Return the [X, Y] coordinate for the center point of the cell that contains the specified text.  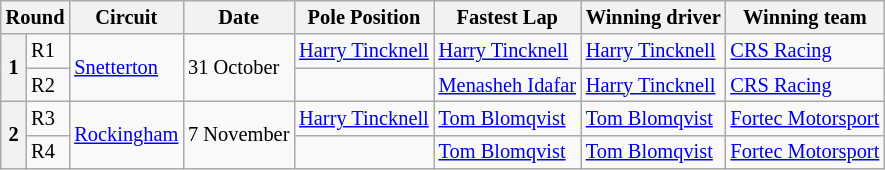
Menasheh Idafar [508, 85]
Circuit [126, 17]
R4 [48, 152]
Pole Position [364, 17]
Date [238, 17]
Winning team [806, 17]
R2 [48, 85]
Fastest Lap [508, 17]
R3 [48, 118]
Winning driver [654, 17]
Snetterton [126, 68]
31 October [238, 68]
7 November [238, 134]
1 [14, 68]
Round [36, 17]
Rockingham [126, 134]
R1 [48, 51]
2 [14, 134]
